Scan for the cell matching the given text and deliver its (X, Y) coordinate at center. 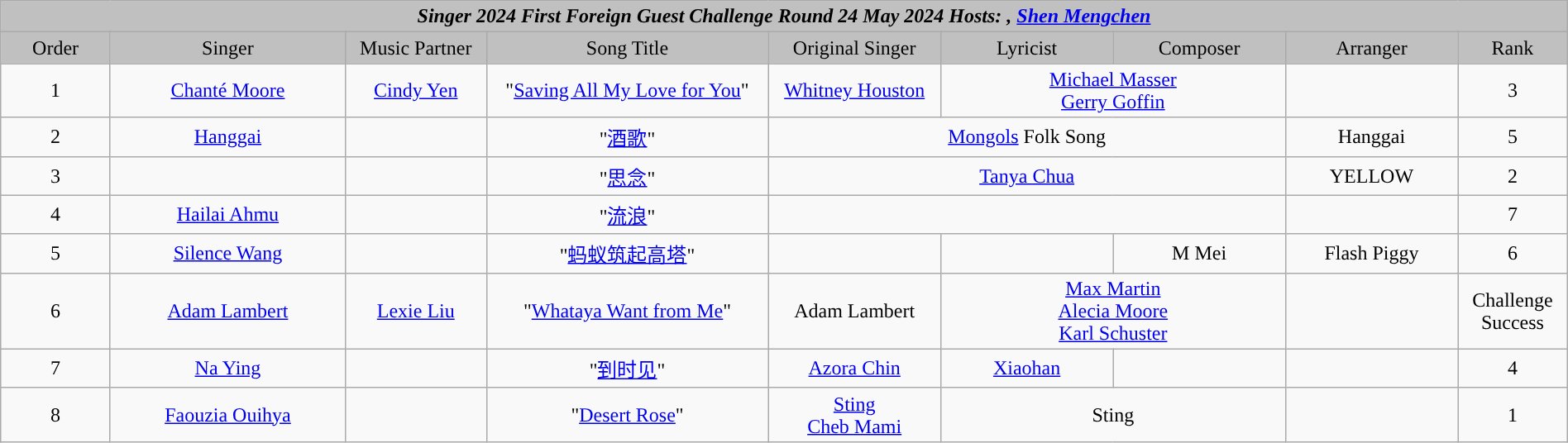
Arranger (1371, 48)
Chanté Moore (227, 91)
"到时见" (627, 369)
Sting (1113, 415)
"蚂蚁筑起高塔" (627, 253)
StingCheb Mami (854, 415)
Lexie Liu (416, 311)
Hailai Ahmu (227, 215)
Silence Wang (227, 253)
Challenge Success (1513, 311)
"酒歌" (627, 137)
Na Ying (227, 369)
Whitney Houston (854, 91)
Rank (1513, 48)
Singer (227, 48)
Max MartinAlecia MooreKarl Schuster (1113, 311)
"Saving All My Love for You" (627, 91)
M Mei (1199, 253)
Tanya Chua (1027, 175)
Cindy Yen (416, 91)
Mongols Folk Song (1027, 137)
Music Partner (416, 48)
Singer 2024 First Foreign Guest Challenge Round 24 May 2024 Hosts: , Shen Mengchen (784, 17)
Original Singer (854, 48)
Michael MasserGerry Goffin (1113, 91)
Song Title (627, 48)
"流浪" (627, 215)
Flash Piggy (1371, 253)
"思念" (627, 175)
8 (56, 415)
Composer (1199, 48)
Xiaohan (1026, 369)
"Desert Rose" (627, 415)
YELLOW (1371, 175)
Order (56, 48)
Lyricist (1026, 48)
Azora Chin (854, 369)
"Whataya Want from Me" (627, 311)
Faouzia Ouihya (227, 415)
